Output the (x, y) coordinate of the center of the cell containing the given text.  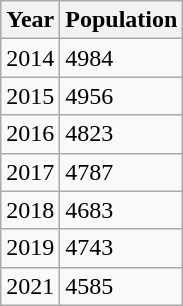
2017 (30, 172)
4823 (122, 134)
2014 (30, 58)
Population (122, 20)
4984 (122, 58)
4787 (122, 172)
2018 (30, 210)
2019 (30, 248)
4585 (122, 286)
4743 (122, 248)
2015 (30, 96)
4683 (122, 210)
4956 (122, 96)
Year (30, 20)
2021 (30, 286)
2016 (30, 134)
